From the cell containing the given text, extract its center point as (X, Y) coordinate. 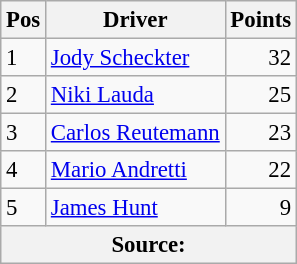
2 (24, 95)
1 (24, 58)
5 (24, 208)
Mario Andretti (136, 170)
Driver (136, 20)
Source: (149, 245)
32 (260, 58)
Jody Scheckter (136, 58)
9 (260, 208)
Pos (24, 20)
23 (260, 133)
Points (260, 20)
James Hunt (136, 208)
25 (260, 95)
3 (24, 133)
22 (260, 170)
Carlos Reutemann (136, 133)
4 (24, 170)
Niki Lauda (136, 95)
